Provide the [X, Y] coordinate of the cell's center where the given text is located.  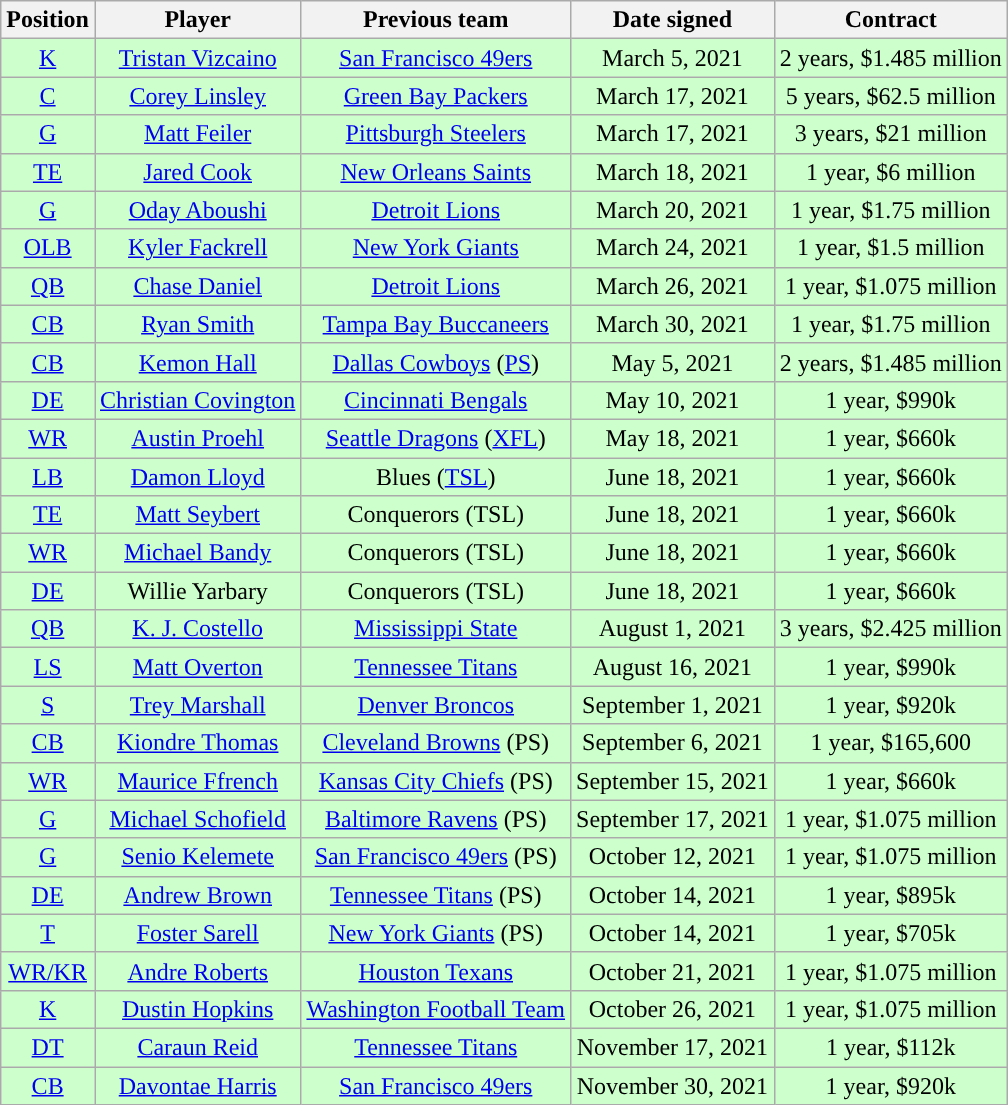
Matt Feiler [197, 134]
Denver Broncos [436, 705]
Washington Football Team [436, 1009]
Tennessee Titans (PS) [436, 895]
Oday Aboushi [197, 210]
Andrew Brown [197, 895]
1 year, $705k [890, 933]
Foster Sarell [197, 933]
October 12, 2021 [673, 857]
September 17, 2021 [673, 819]
1 year, $1.5 million [890, 248]
November 30, 2021 [673, 1085]
November 17, 2021 [673, 1047]
August 16, 2021 [673, 667]
1 year, $6 million [890, 172]
March 30, 2021 [673, 324]
Christian Covington [197, 400]
Pittsburgh Steelers [436, 134]
LS [48, 667]
May 18, 2021 [673, 438]
K. J. Costello [197, 629]
October 26, 2021 [673, 1009]
Damon Lloyd [197, 477]
March 18, 2021 [673, 172]
New York Giants [436, 248]
Player [197, 20]
Kyler Fackrell [197, 248]
August 1, 2021 [673, 629]
Michael Bandy [197, 553]
New York Giants (PS) [436, 933]
Mississippi State [436, 629]
Michael Schofield [197, 819]
Cincinnati Bengals [436, 400]
Caraun Reid [197, 1047]
T [48, 933]
Matt Seybert [197, 515]
Seattle Dragons (XFL) [436, 438]
1 year, $112k [890, 1047]
DT [48, 1047]
C [48, 96]
Jared Cook [197, 172]
Austin Proehl [197, 438]
Date signed [673, 20]
OLB [48, 248]
3 years, $2.425 million [890, 629]
Kiondre Thomas [197, 743]
New Orleans Saints [436, 172]
Kansas City Chiefs (PS) [436, 781]
March 20, 2021 [673, 210]
Tampa Bay Buccaneers [436, 324]
Position [48, 20]
Matt Overton [197, 667]
LB [48, 477]
Davontae Harris [197, 1085]
Dustin Hopkins [197, 1009]
Baltimore Ravens (PS) [436, 819]
Kemon Hall [197, 362]
1 year, $165,600 [890, 743]
3 years, $21 million [890, 134]
May 10, 2021 [673, 400]
September 6, 2021 [673, 743]
Contract [890, 20]
Blues (TSL) [436, 477]
Maurice Ffrench [197, 781]
WR/KR [48, 971]
September 15, 2021 [673, 781]
Senio Kelemete [197, 857]
March 5, 2021 [673, 58]
Andre Roberts [197, 971]
Ryan Smith [197, 324]
1 year, $895k [890, 895]
May 5, 2021 [673, 362]
Tristan Vizcaino [197, 58]
San Francisco 49ers (PS) [436, 857]
5 years, $62.5 million [890, 96]
Previous team [436, 20]
Willie Yarbary [197, 591]
Cleveland Browns (PS) [436, 743]
Houston Texans [436, 971]
March 26, 2021 [673, 286]
S [48, 705]
Chase Daniel [197, 286]
Dallas Cowboys (PS) [436, 362]
Corey Linsley [197, 96]
October 21, 2021 [673, 971]
March 24, 2021 [673, 248]
Trey Marshall [197, 705]
Green Bay Packers [436, 96]
September 1, 2021 [673, 705]
